Determine the (x, y) coordinate at the center of the cell enclosing the given text.  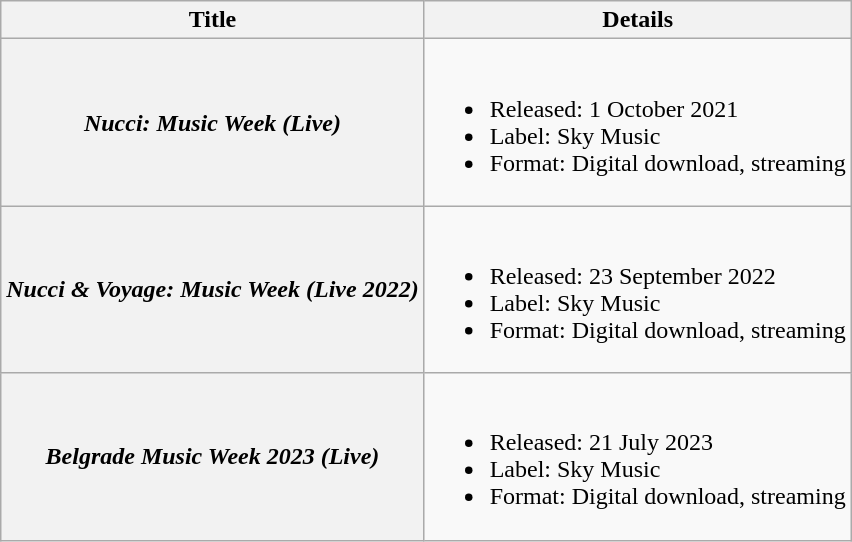
Released: 21 July 2023Label: Sky MusicFormat: Digital download, streaming (638, 456)
Nucci: Music Week (Live) (212, 122)
Details (638, 20)
Released: 1 October 2021Label: Sky MusicFormat: Digital download, streaming (638, 122)
Title (212, 20)
Nucci & Voyage: Music Week (Live 2022) (212, 290)
Released: 23 September 2022Label: Sky MusicFormat: Digital download, streaming (638, 290)
Belgrade Music Week 2023 (Live) (212, 456)
